From the cell containing the given text, extract its center point as (x, y) coordinate. 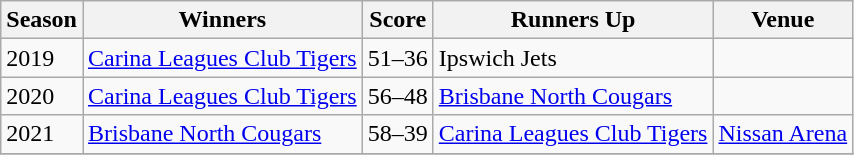
Score (398, 20)
2021 (42, 134)
2020 (42, 96)
Ipswich Jets (573, 58)
2019 (42, 58)
Runners Up (573, 20)
58–39 (398, 134)
51–36 (398, 58)
Season (42, 20)
Venue (783, 20)
Nissan Arena (783, 134)
56–48 (398, 96)
Winners (222, 20)
